Scan for the cell matching the given text and deliver its (X, Y) coordinate at center. 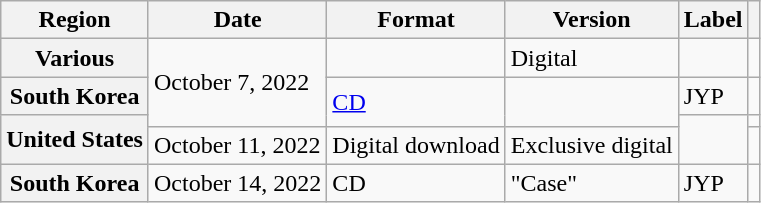
"Case" (592, 183)
Exclusive digital (592, 145)
United States (75, 140)
Format (416, 20)
Version (592, 20)
October 7, 2022 (237, 82)
October 11, 2022 (237, 145)
Region (75, 20)
Date (237, 20)
Various (75, 58)
Digital download (416, 145)
Digital (592, 58)
October 14, 2022 (237, 183)
Label (713, 20)
